Find where the given text appears and provide that cell's center as (X, Y) coordinate. 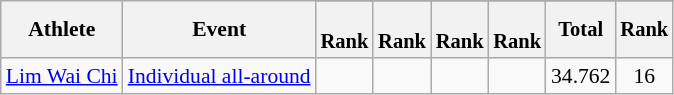
Athlete (62, 30)
Individual all-around (220, 77)
Lim Wai Chi (62, 77)
16 (644, 77)
Event (220, 30)
34.762 (580, 77)
Total (580, 30)
